From the cell containing the given text, extract its center point as [x, y] coordinate. 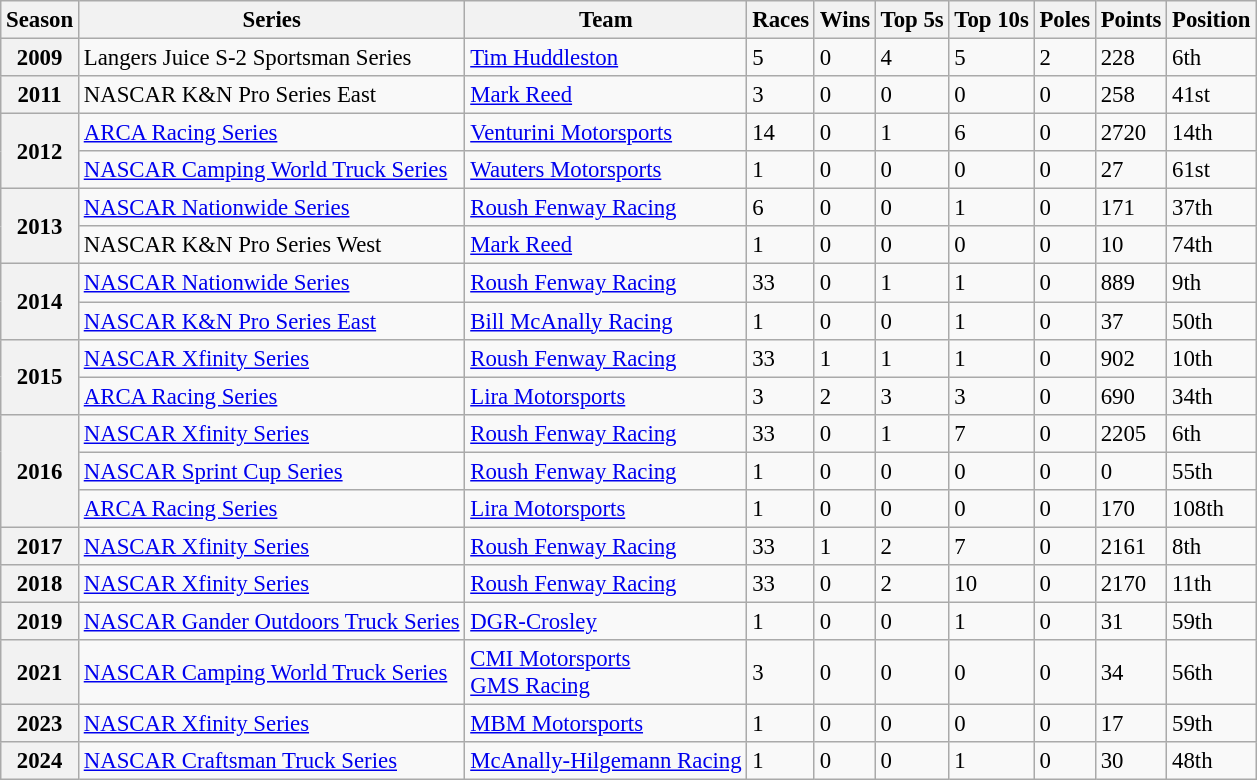
Races [781, 20]
Position [1212, 20]
Points [1130, 20]
2170 [1130, 584]
Season [40, 20]
2017 [40, 546]
889 [1130, 283]
34th [1212, 396]
171 [1130, 208]
10th [1212, 358]
Wins [844, 20]
McAnally-Hilgemann Racing [606, 761]
170 [1130, 509]
27 [1130, 170]
55th [1212, 471]
228 [1130, 58]
17 [1130, 724]
4 [912, 58]
61st [1212, 170]
Top 10s [992, 20]
11th [1212, 584]
14th [1212, 133]
Tim Huddleston [606, 58]
8th [1212, 546]
258 [1130, 95]
108th [1212, 509]
NASCAR Craftsman Truck Series [271, 761]
Poles [1064, 20]
2011 [40, 95]
48th [1212, 761]
902 [1130, 358]
2019 [40, 621]
Wauters Motorsports [606, 170]
34 [1130, 672]
Venturini Motorsports [606, 133]
Langers Juice S-2 Sportsman Series [271, 58]
41st [1212, 95]
2009 [40, 58]
2205 [1130, 433]
2012 [40, 152]
50th [1212, 321]
Top 5s [912, 20]
2161 [1130, 546]
MBM Motorsports [606, 724]
Bill McAnally Racing [606, 321]
Team [606, 20]
2015 [40, 376]
NASCAR K&N Pro Series West [271, 245]
37th [1212, 208]
NASCAR Sprint Cup Series [271, 471]
2021 [40, 672]
2016 [40, 470]
DGR-Crosley [606, 621]
2014 [40, 302]
31 [1130, 621]
2023 [40, 724]
56th [1212, 672]
14 [781, 133]
74th [1212, 245]
CMI MotorsportsGMS Racing [606, 672]
30 [1130, 761]
37 [1130, 321]
690 [1130, 396]
NASCAR Gander Outdoors Truck Series [271, 621]
2018 [40, 584]
Series [271, 20]
2720 [1130, 133]
9th [1212, 283]
2013 [40, 226]
2024 [40, 761]
